From the cell containing the given text, extract its center point as [x, y] coordinate. 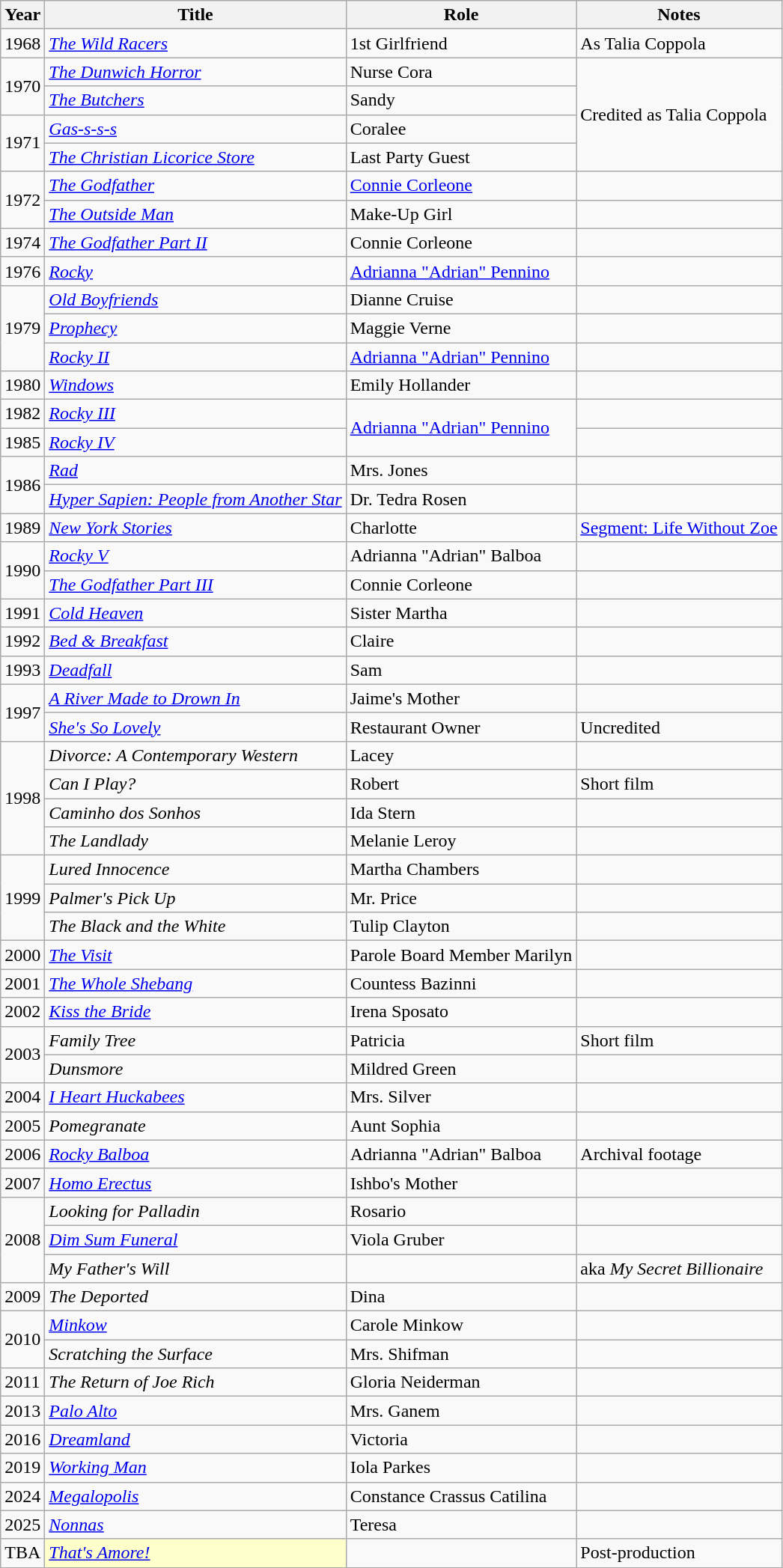
Mrs. Silver [461, 1097]
1997 [22, 713]
Megalopolis [195, 1496]
1976 [22, 271]
Dina [461, 1297]
Hyper Sapien: People from Another Star [195, 499]
1999 [22, 898]
1993 [22, 670]
Kiss the Bride [195, 1012]
1st Girlfriend [461, 43]
Charlotte [461, 528]
Tulip Clayton [461, 927]
Uncredited [679, 727]
Mr. Price [461, 898]
Irena Sposato [461, 1012]
Dreamland [195, 1439]
Viola Gruber [461, 1239]
2011 [22, 1382]
Lacey [461, 755]
Rocky Balboa [195, 1154]
Mrs. Ganem [461, 1411]
The Wild Racers [195, 43]
Mrs. Shifman [461, 1354]
1985 [22, 442]
Emily Hollander [461, 385]
New York Stories [195, 528]
Carole Minkow [461, 1326]
The Landlady [195, 841]
The Outside Man [195, 214]
1980 [22, 385]
1998 [22, 798]
Aunt Sophia [461, 1126]
2001 [22, 983]
Iola Parkes [461, 1468]
The Godfather Part III [195, 585]
Title [195, 15]
Victoria [461, 1439]
Last Party Guest [461, 157]
Archival footage [679, 1154]
2024 [22, 1496]
Restaurant Owner [461, 727]
Windows [195, 385]
Pomegranate [195, 1126]
Credited as Talia Coppola [679, 115]
1974 [22, 242]
I Heart Huckabees [195, 1097]
Rosario [461, 1211]
2013 [22, 1411]
Homo Erectus [195, 1183]
Claire [461, 641]
1990 [22, 570]
Rocky V [195, 556]
Divorce: A Contemporary Western [195, 755]
That's Amore! [195, 1553]
Make-Up Girl [461, 214]
A River Made to Drown In [195, 698]
1992 [22, 641]
Notes [679, 15]
1971 [22, 143]
2005 [22, 1126]
The Dunwich Horror [195, 72]
Bed & Breakfast [195, 641]
2007 [22, 1183]
Deadfall [195, 670]
Parole Board Member Marilyn [461, 955]
The Return of Joe Rich [195, 1382]
My Father's Will [195, 1269]
Looking for Palladin [195, 1211]
Working Man [195, 1468]
The Godfather Part II [195, 242]
1982 [22, 414]
Dianne Cruise [461, 299]
Segment: Life Without Zoe [679, 528]
Ishbo's Mother [461, 1183]
Gas-s-s-s [195, 129]
Martha Chambers [461, 870]
The Butchers [195, 100]
2003 [22, 1055]
Caminho dos Sonhos [195, 812]
Patricia [461, 1040]
Maggie Verne [461, 328]
Lured Innocence [195, 870]
Palmer's Pick Up [195, 898]
As Talia Coppola [679, 43]
1972 [22, 200]
2002 [22, 1012]
Constance Crassus Catilina [461, 1496]
Year [22, 15]
The Christian Licorice Store [195, 157]
The Visit [195, 955]
Minkow [195, 1326]
2008 [22, 1239]
1970 [22, 86]
Coralee [461, 129]
Can I Play? [195, 784]
1986 [22, 485]
Post-production [679, 1553]
Ida Stern [461, 812]
Rocky III [195, 414]
2016 [22, 1439]
Nonnas [195, 1525]
Prophecy [195, 328]
She's So Lovely [195, 727]
1989 [22, 528]
Countess Bazinni [461, 983]
2000 [22, 955]
The Black and the White [195, 927]
Gloria Neiderman [461, 1382]
Mildred Green [461, 1069]
Rocky [195, 271]
Teresa [461, 1525]
Nurse Cora [461, 72]
2025 [22, 1525]
2009 [22, 1297]
Dunsmore [195, 1069]
Scratching the Surface [195, 1354]
1991 [22, 613]
Rocky IV [195, 442]
2004 [22, 1097]
Jaime's Mother [461, 698]
1979 [22, 328]
Rad [195, 471]
The Whole Shebang [195, 983]
2006 [22, 1154]
Old Boyfriends [195, 299]
The Deported [195, 1297]
Sister Martha [461, 613]
Cold Heaven [195, 613]
Family Tree [195, 1040]
Rocky II [195, 357]
Role [461, 15]
aka My Secret Billionaire [679, 1269]
Sandy [461, 100]
Dim Sum Funeral [195, 1239]
Mrs. Jones [461, 471]
Dr. Tedra Rosen [461, 499]
Melanie Leroy [461, 841]
2019 [22, 1468]
Robert [461, 784]
TBA [22, 1553]
Palo Alto [195, 1411]
2010 [22, 1340]
The Godfather [195, 186]
1968 [22, 43]
Sam [461, 670]
